For the text-containing cell, return its midpoint in [X, Y] coordinate format. 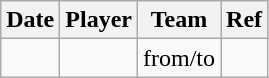
Date [30, 20]
from/to [178, 58]
Ref [244, 20]
Player [99, 20]
Team [178, 20]
